Locate the cell with the specified text and output its [x, y] center coordinate. 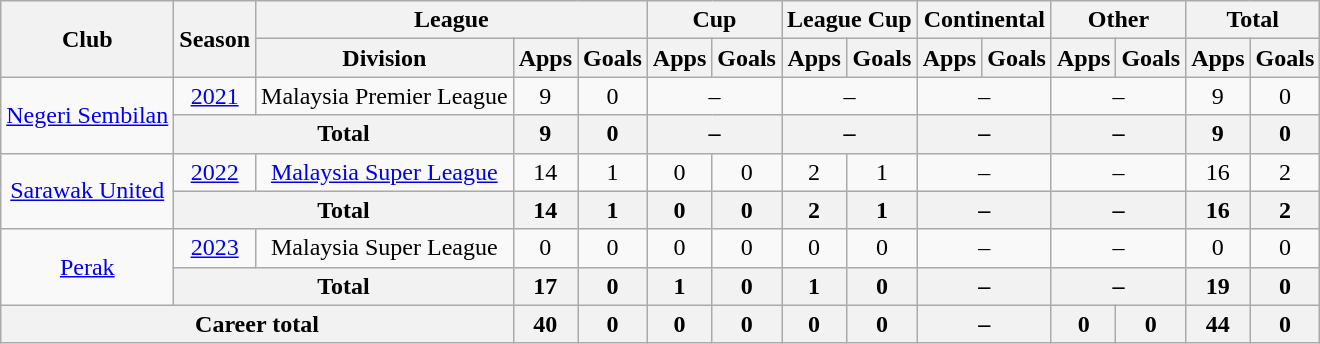
Season [215, 39]
Sarawak United [88, 191]
Continental [984, 20]
Malaysia Premier League [385, 96]
2022 [215, 172]
Cup [714, 20]
17 [545, 286]
44 [1218, 324]
Perak [88, 267]
League [452, 20]
Division [385, 58]
Club [88, 39]
Other [1118, 20]
Negeri Sembilan [88, 115]
2023 [215, 248]
Career total [257, 324]
40 [545, 324]
2021 [215, 96]
19 [1218, 286]
League Cup [850, 20]
